Provide the [x, y] coordinate of the cell's center where the given text is located.  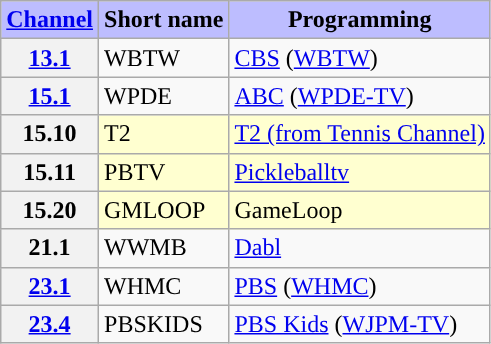
15.11 [50, 172]
GameLoop [360, 210]
21.1 [50, 248]
CBS (WBTW) [360, 58]
T2 [164, 134]
WPDE [164, 96]
Dabl [360, 248]
WHMC [164, 286]
Channel [50, 20]
WBTW [164, 58]
PBTV [164, 172]
15.20 [50, 210]
PBS (WHMC) [360, 286]
GMLOOP [164, 210]
PBS Kids (WJPM-TV) [360, 324]
PBSKIDS [164, 324]
23.1 [50, 286]
Pickleballtv [360, 172]
13.1 [50, 58]
Programming [360, 20]
Short name [164, 20]
WWMB [164, 248]
ABC (WPDE-TV) [360, 96]
15.10 [50, 134]
T2 (from Tennis Channel) [360, 134]
15.1 [50, 96]
23.4 [50, 324]
